Locate the cell with the specified text and output its (X, Y) center coordinate. 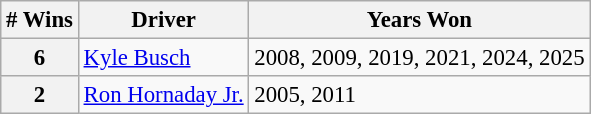
Kyle Busch (164, 58)
Ron Hornaday Jr. (164, 95)
Driver (164, 20)
Years Won (420, 20)
6 (40, 58)
2005, 2011 (420, 95)
2008, 2009, 2019, 2021, 2024, 2025 (420, 58)
2 (40, 95)
# Wins (40, 20)
